Provide the (x, y) coordinate of the cell's center where the given text is located.  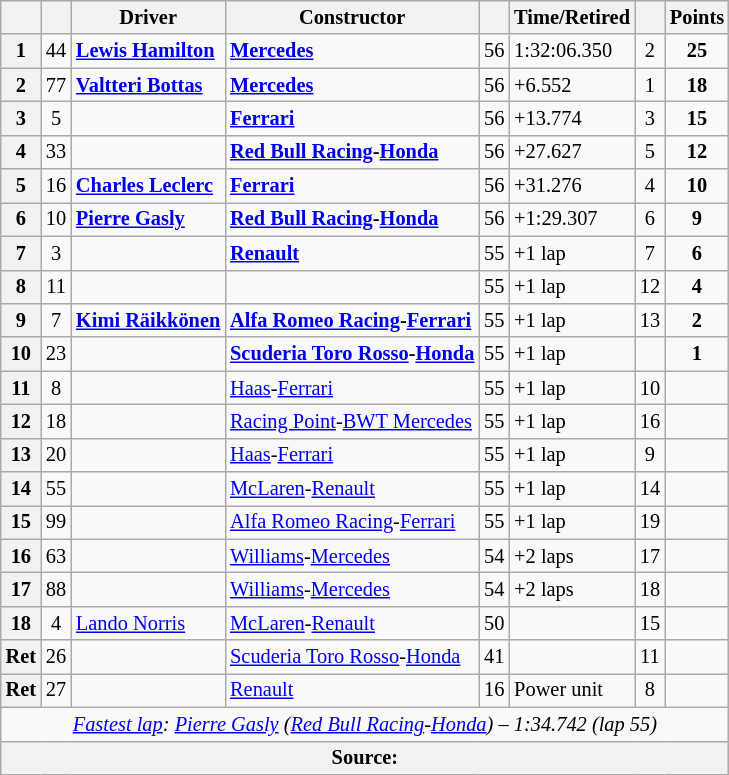
20 (56, 455)
26 (56, 657)
44 (56, 51)
63 (56, 556)
27 (56, 690)
Charles Leclerc (148, 186)
Lando Norris (148, 623)
+27.627 (572, 152)
77 (56, 85)
41 (494, 657)
+1:29.307 (572, 219)
Kimi Räikkönen (148, 320)
+6.552 (572, 85)
19 (650, 522)
23 (56, 354)
1:32:06.350 (572, 51)
25 (697, 51)
88 (56, 589)
50 (494, 623)
+31.276 (572, 186)
Pierre Gasly (148, 219)
Lewis Hamilton (148, 51)
Source: (365, 758)
Racing Point-BWT Mercedes (352, 421)
Points (697, 17)
Power unit (572, 690)
Driver (148, 17)
Time/Retired (572, 17)
Fastest lap: Pierre Gasly (Red Bull Racing-Honda) – 1:34.742 (lap 55) (365, 724)
33 (56, 152)
99 (56, 522)
+13.774 (572, 118)
Valtteri Bottas (148, 85)
Constructor (352, 17)
